Output the [X, Y] coordinate of the center of the cell containing the given text.  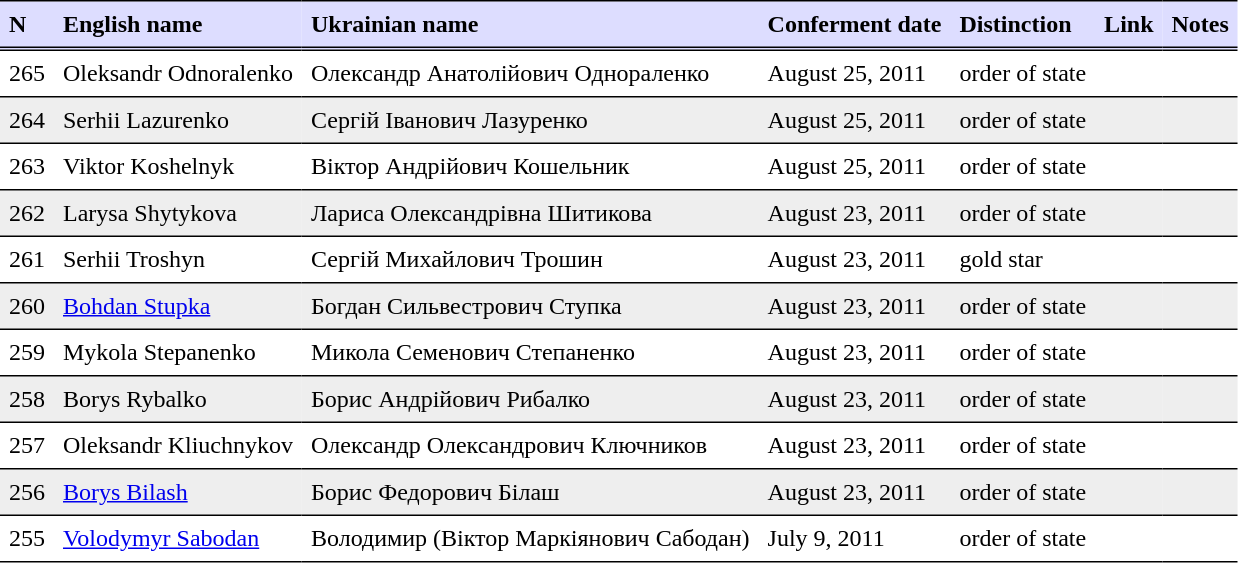
N [27, 25]
257 [27, 445]
Larysa Shytykova [178, 213]
265 [27, 73]
Лариса Олександрівна Шитикова [530, 213]
Notes [1200, 25]
264 [27, 120]
Олександр Олександрович Ключников [530, 445]
Serhii Troshyn [178, 259]
Богдан Сильвестрович Ступка [530, 306]
Mykola Stepanenko [178, 352]
Володимир (Віктор Маркіянович Сабодан) [530, 538]
Borys Bilash [178, 492]
English name [178, 25]
263 [27, 166]
Oleksandr Odnoralenko [178, 73]
Сергій Іванович Лазуренко [530, 120]
261 [27, 259]
Viktor Koshelnyk [178, 166]
Oleksandr Kliuchnykov [178, 445]
Bohdan Stupka [178, 306]
Conferment date [855, 25]
Borys Rybalko [178, 399]
Олександр Анатолійович Однораленко [530, 73]
Микола Семенович Степаненко [530, 352]
256 [27, 492]
259 [27, 352]
gold star [1024, 259]
Сергій Михайлович Трошин [530, 259]
Distinction [1024, 25]
Serhii Lazurenko [178, 120]
260 [27, 306]
258 [27, 399]
Ukrainian name [530, 25]
Віктор Андрійович Кошельник [530, 166]
July 9, 2011 [855, 538]
Борис Андрійович Рибалко [530, 399]
Борис Федорович Білаш [530, 492]
Link [1128, 25]
Volodymyr Sabodan [178, 538]
262 [27, 213]
255 [27, 538]
